Return (x, y) of the center of cell containing provided text 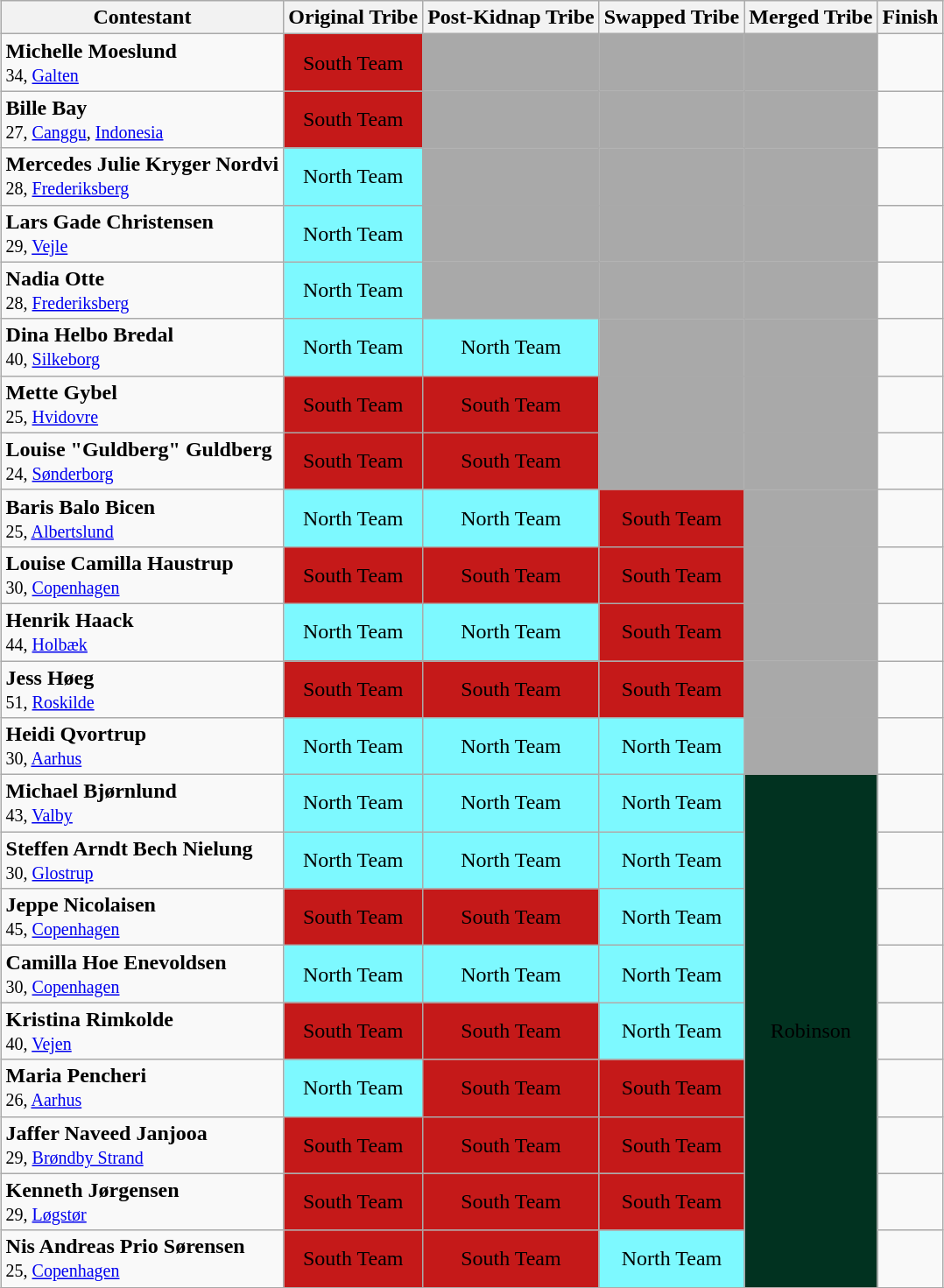
Dina Helbo Bredal40, Silkeborg (142, 347)
Baris Balo Bicen25, Albertslund (142, 518)
Nis Andreas Prio Sørensen25, Copenhagen (142, 1259)
Original Tribe (354, 18)
Henrik Haack44, Holbæk (142, 632)
Louise "Guldberg" Guldberg24, Sønderborg (142, 461)
Merged Tribe (811, 18)
Jaffer Naveed Janjooa29, Brøndby Strand (142, 1145)
Steffen Arndt Bech Nielung30, Glostrup (142, 860)
Kristina Rimkolde40, Vejen (142, 1031)
Kenneth Jørgensen29, Løgstør (142, 1201)
Heidi Qvortrup30, Aarhus (142, 746)
Nadia Otte28, Frederiksberg (142, 291)
Louise Camilla Haustrup30, Copenhagen (142, 574)
Lars Gade Christensen29, Vejle (142, 233)
Jeppe Nicolaisen45, Copenhagen (142, 918)
Jess Høeg51, Roskilde (142, 688)
Finish (911, 18)
Robinson (811, 1031)
Swapped Tribe (672, 18)
Bille Bay27, Canggu, Indonesia (142, 119)
Mette Gybel25, Hvidovre (142, 405)
Mercedes Julie Kryger Nordvi28, Frederiksberg (142, 177)
Michelle Moeslund34, Galten (142, 63)
Camilla Hoe Enevoldsen30, Copenhagen (142, 974)
Contestant (142, 18)
Maria Pencheri26, Aarhus (142, 1087)
Michael Bjørnlund43, Valby (142, 804)
Post-Kidnap Tribe (511, 18)
